Extract the (X, Y) coordinate from the center of the cell holding the provided text.  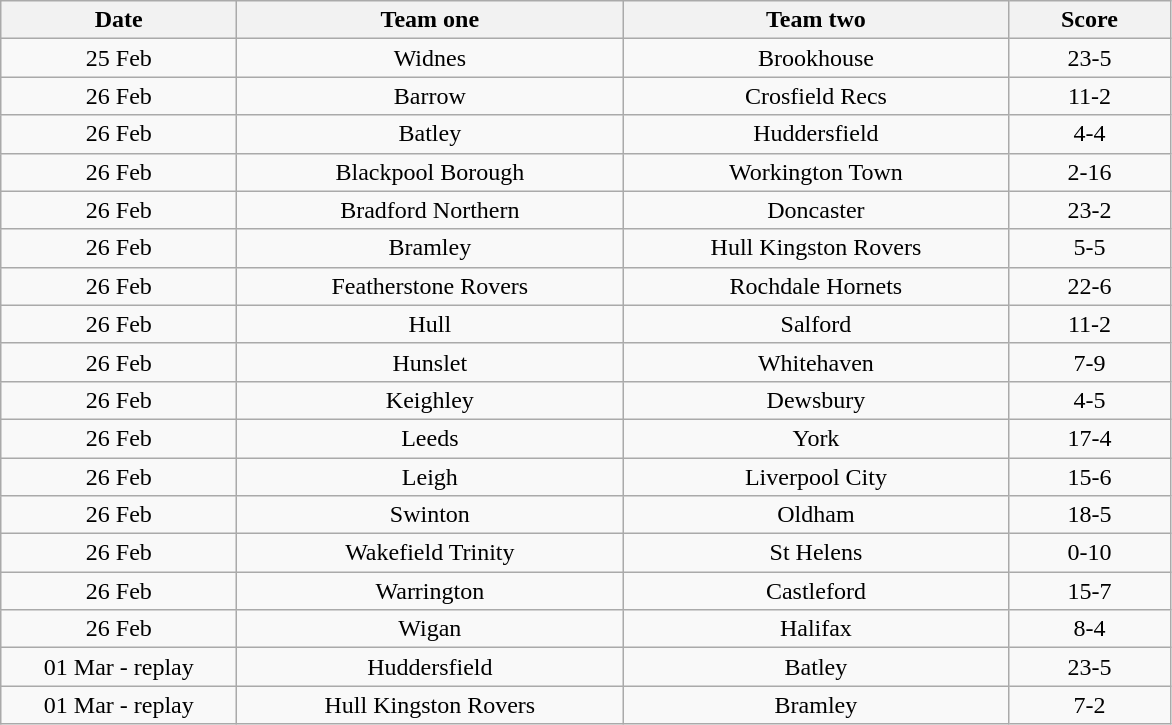
Leeds (430, 438)
23-2 (1090, 210)
22-6 (1090, 286)
Barrow (430, 96)
8-4 (1090, 629)
25 Feb (119, 58)
Date (119, 20)
Blackpool Borough (430, 172)
Featherstone Rovers (430, 286)
Hull (430, 324)
15-6 (1090, 477)
Oldham (816, 515)
Liverpool City (816, 477)
18-5 (1090, 515)
0-10 (1090, 553)
Team one (430, 20)
Rochdale Hornets (816, 286)
4-4 (1090, 134)
Keighley (430, 400)
7-2 (1090, 705)
Crosfield Recs (816, 96)
4-5 (1090, 400)
17-4 (1090, 438)
Castleford (816, 591)
Salford (816, 324)
Team two (816, 20)
York (816, 438)
5-5 (1090, 248)
15-7 (1090, 591)
Leigh (430, 477)
Wigan (430, 629)
Score (1090, 20)
Widnes (430, 58)
Doncaster (816, 210)
7-9 (1090, 362)
Workington Town (816, 172)
Halifax (816, 629)
Warrington (430, 591)
Swinton (430, 515)
Bradford Northern (430, 210)
2-16 (1090, 172)
Dewsbury (816, 400)
Wakefield Trinity (430, 553)
St Helens (816, 553)
Hunslet (430, 362)
Whitehaven (816, 362)
Brookhouse (816, 58)
